Find where the given text appears and provide that cell's center as (x, y) coordinate. 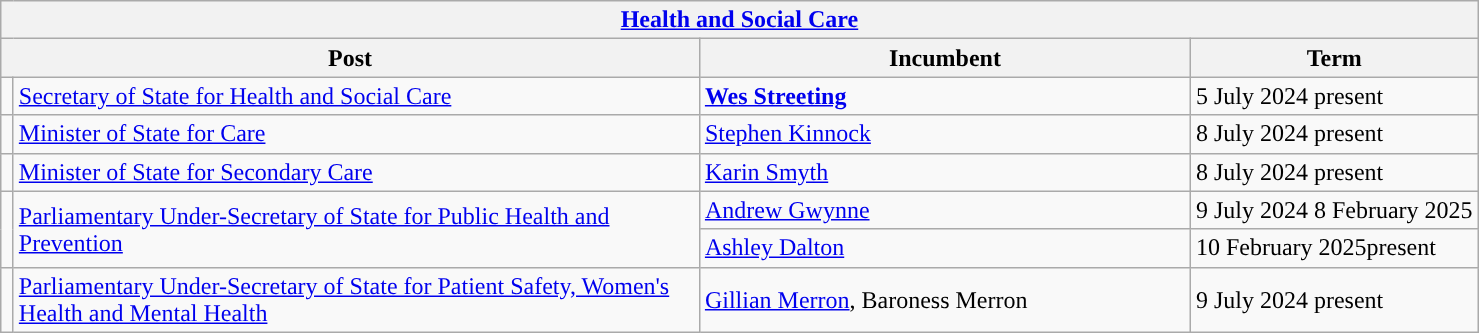
Minister of State for Secondary Care (356, 172)
Karin Smyth (944, 172)
Gillian Merron, Baroness Merron (944, 300)
9 July 2024 present (1334, 300)
Andrew Gwynne (944, 210)
Parliamentary Under-Secretary of State for Public Health and Prevention (356, 229)
Minister of State for Care (356, 134)
10 February 2025present (1334, 248)
Parliamentary Under-Secretary of State for Patient Safety, Women's Health and Mental Health (356, 300)
Wes Streeting (944, 96)
Ashley Dalton (944, 248)
Term (1334, 58)
9 July 2024 8 February 2025 (1334, 210)
5 July 2024 present (1334, 96)
Secretary of State for Health and Social Care (356, 96)
Health and Social Care (740, 20)
Post (350, 58)
Stephen Kinnock (944, 134)
Incumbent (944, 58)
